Pinpoint the cell where the given text exists, returning its (x, y) midpoint coordinate. 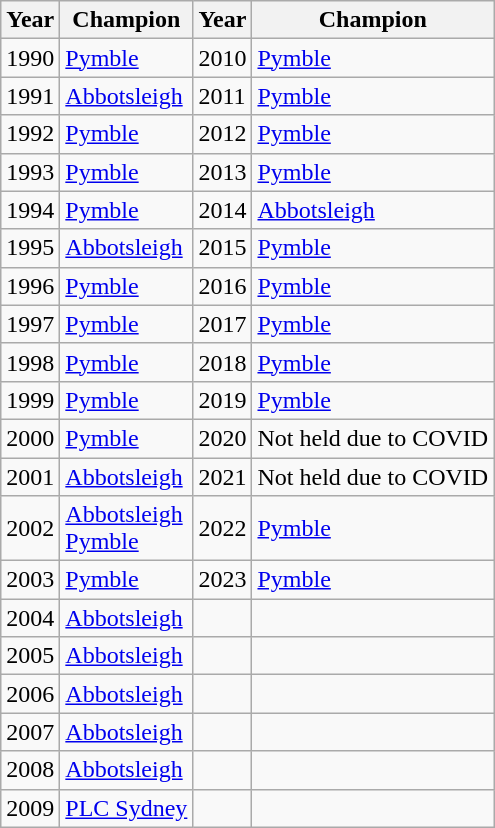
1994 (30, 210)
2022 (222, 528)
1992 (30, 134)
2007 (30, 732)
2006 (30, 694)
2004 (30, 618)
1991 (30, 96)
2010 (222, 58)
1993 (30, 172)
PLC Sydney (126, 808)
1995 (30, 248)
2020 (222, 438)
2012 (222, 134)
1996 (30, 286)
1990 (30, 58)
2002 (30, 528)
2005 (30, 656)
2003 (30, 580)
2000 (30, 438)
2008 (30, 770)
2011 (222, 96)
2014 (222, 210)
2021 (222, 477)
2018 (222, 362)
1998 (30, 362)
2016 (222, 286)
1999 (30, 400)
2023 (222, 580)
AbbotsleighPymble (126, 528)
2013 (222, 172)
2001 (30, 477)
2009 (30, 808)
1997 (30, 324)
2019 (222, 400)
2017 (222, 324)
2015 (222, 248)
